Scan for the cell matching the given text and deliver its (X, Y) coordinate at center. 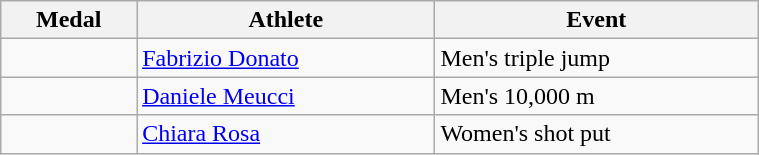
Men's triple jump (596, 58)
Athlete (286, 20)
Medal (69, 20)
Men's 10,000 m (596, 96)
Women's shot put (596, 134)
Event (596, 20)
Fabrizio Donato (286, 58)
Daniele Meucci (286, 96)
Chiara Rosa (286, 134)
